For the text-containing cell, return its midpoint in [X, Y] coordinate format. 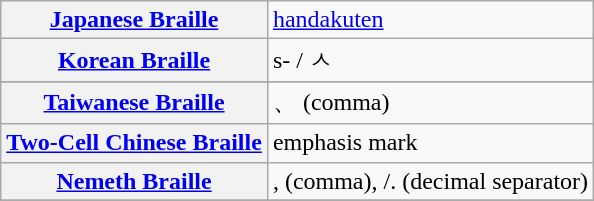
Nemeth Braille [134, 181]
handakuten [430, 20]
s- / ㅅ [430, 60]
Taiwanese Braille [134, 102]
Two-Cell Chinese Braille [134, 143]
Korean Braille [134, 60]
emphasis mark [430, 143]
Japanese Braille [134, 20]
, (comma), /. (decimal separator) [430, 181]
、 (comma) [430, 102]
